Scan for the cell matching the given text and deliver its [X, Y] coordinate at center. 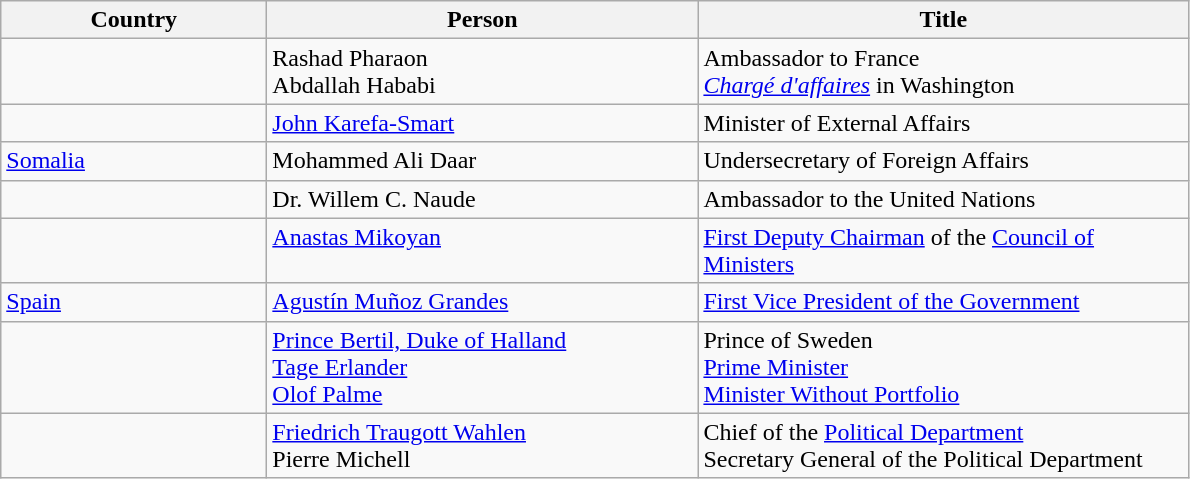
Somalia [134, 161]
Minister of External Affairs [944, 123]
Ambassador to the United Nations [944, 199]
Dr. Willem C. Naude [482, 199]
John Karefa-Smart [482, 123]
Spain [134, 302]
Anastas Mikoyan [482, 250]
First Vice President of the Government [944, 302]
Country [134, 20]
Prince of SwedenPrime MinisterMinister Without Portfolio [944, 367]
Rashad PharaonAbdallah Hababi [482, 72]
Chief of the Political DepartmentSecretary General of the Political Department [944, 446]
Mohammed Ali Daar [482, 161]
Agustín Muñoz Grandes [482, 302]
Prince Bertil, Duke of HallandTage ErlanderOlof Palme [482, 367]
Title [944, 20]
Person [482, 20]
Undersecretary of Foreign Affairs [944, 161]
Ambassador to FranceChargé d'affaires in Washington [944, 72]
Friedrich Traugott WahlenPierre Michell [482, 446]
First Deputy Chairman of the Council of Ministers [944, 250]
